Determine the (X, Y) coordinate at the center of the cell enclosing the given text.  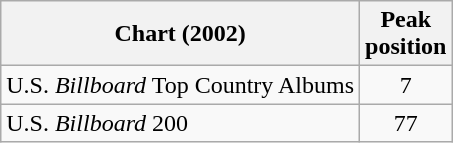
7 (406, 85)
U.S. Billboard Top Country Albums (180, 85)
U.S. Billboard 200 (180, 123)
Peakposition (406, 34)
77 (406, 123)
Chart (2002) (180, 34)
